Identify which cell holds the provided text, then report its [x, y] central coordinate. 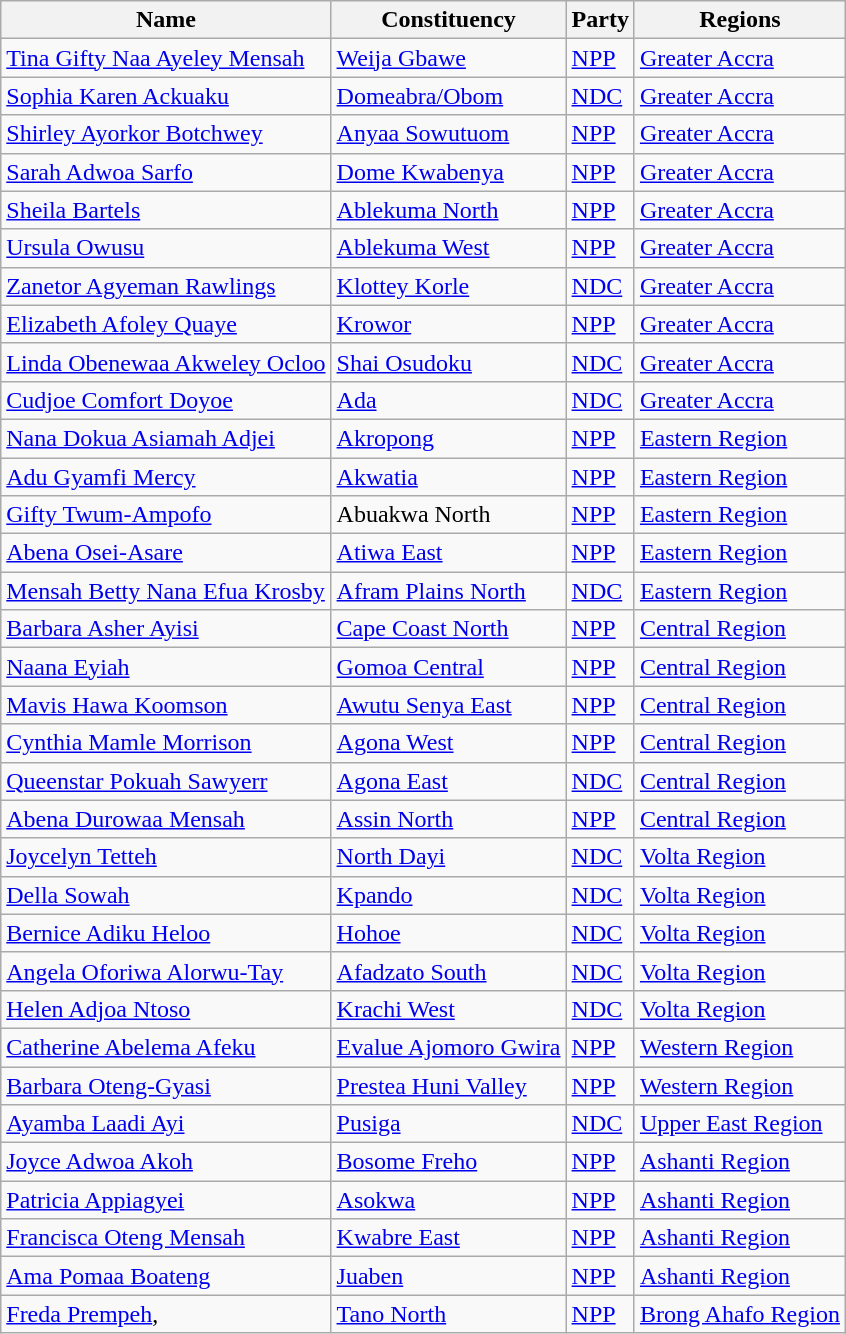
Gifty Twum-Ampofo [166, 515]
Cynthia Mamle Morrison [166, 743]
Name [166, 20]
Atiwa East [448, 553]
Afram Plains North [448, 591]
Assin North [448, 819]
Patricia Appiagyei [166, 1200]
Tina Gifty Naa Ayeley Mensah [166, 58]
Joyce Adwoa Akoh [166, 1162]
Evalue Ajomoro Gwira [448, 1047]
Agona West [448, 743]
Pusiga [448, 1124]
Sheila Bartels [166, 210]
Brong Ahafo Region [740, 1314]
Afadzato South [448, 971]
Krowor [448, 324]
Joycelyn Tetteh [166, 857]
Weija Gbawe [448, 58]
Bernice Adiku Heloo [166, 933]
North Dayi [448, 857]
Sophia Karen Ackuaku [166, 96]
Asokwa [448, 1200]
Anyaa Sowutuom [448, 134]
Ablekuma North [448, 210]
Krachi West [448, 1009]
Adu Gyamfi Mercy [166, 477]
Bosome Freho [448, 1162]
Cudjoe Comfort Doyoe [166, 400]
Sarah Adwoa Sarfo [166, 172]
Awutu Senya East [448, 705]
Dome Kwabenya [448, 172]
Abena Osei-Asare [166, 553]
Prestea Huni Valley [448, 1085]
Catherine Abelema Afeku [166, 1047]
Abuakwa North [448, 515]
Ayamba Laadi Ayi [166, 1124]
Regions [740, 20]
Ablekuma West [448, 248]
Linda Obenewaa Akweley Ocloo [166, 362]
Cape Coast North [448, 629]
Tano North [448, 1314]
Mavis Hawa Koomson [166, 705]
Shai Osudoku [448, 362]
Ama Pomaa Boateng [166, 1276]
Kpando [448, 895]
Helen Adjoa Ntoso [166, 1009]
Barbara Asher Ayisi [166, 629]
Queenstar Pokuah Sawyerr [166, 781]
Shirley Ayorkor Botchwey [166, 134]
Upper East Region [740, 1124]
Agona East [448, 781]
Barbara Oteng-Gyasi [166, 1085]
Hohoe [448, 933]
Akropong [448, 438]
Mensah Betty Nana Efua Krosby [166, 591]
Abena Durowaa Mensah [166, 819]
Juaben [448, 1276]
Freda Prempeh, [166, 1314]
Elizabeth Afoley Quaye [166, 324]
Kwabre East [448, 1238]
Francisca Oteng Mensah [166, 1238]
Klottey Korle [448, 286]
Domeabra/Obom [448, 96]
Zanetor Agyeman Rawlings [166, 286]
Angela Oforiwa Alorwu-Tay [166, 971]
Ursula Owusu [166, 248]
Nana Dokua Asiamah Adjei [166, 438]
Ada [448, 400]
Gomoa Central [448, 667]
Constituency [448, 20]
Party [600, 20]
Akwatia [448, 477]
Della Sowah [166, 895]
Naana Eyiah [166, 667]
